For the text-containing cell, return its midpoint in [X, Y] coordinate format. 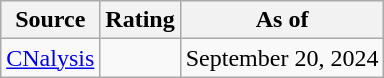
September 20, 2024 [282, 58]
As of [282, 20]
Source [50, 20]
Rating [140, 20]
CNalysis [50, 58]
